Return (X, Y) of the center of cell containing provided text 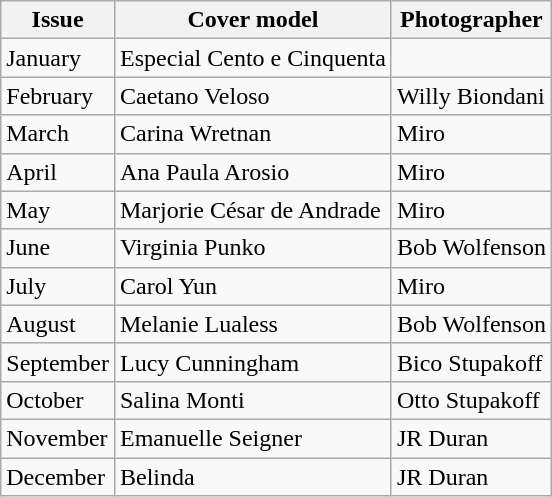
August (58, 324)
December (58, 477)
Salina Monti (252, 400)
Belinda (252, 477)
June (58, 248)
July (58, 286)
Carina Wretnan (252, 134)
May (58, 210)
Otto Stupakoff (471, 400)
January (58, 58)
Caetano Veloso (252, 96)
February (58, 96)
Ana Paula Arosio (252, 172)
Carol Yun (252, 286)
March (58, 134)
Photographer (471, 20)
Issue (58, 20)
Emanuelle Seigner (252, 438)
September (58, 362)
Melanie Lualess (252, 324)
Lucy Cunningham (252, 362)
Virginia Punko (252, 248)
Willy Biondani (471, 96)
October (58, 400)
April (58, 172)
November (58, 438)
Bico Stupakoff (471, 362)
Especial Cento e Cinquenta (252, 58)
Marjorie César de Andrade (252, 210)
Cover model (252, 20)
